Provide the (x, y) coordinate of the cell's center where the given text is located.  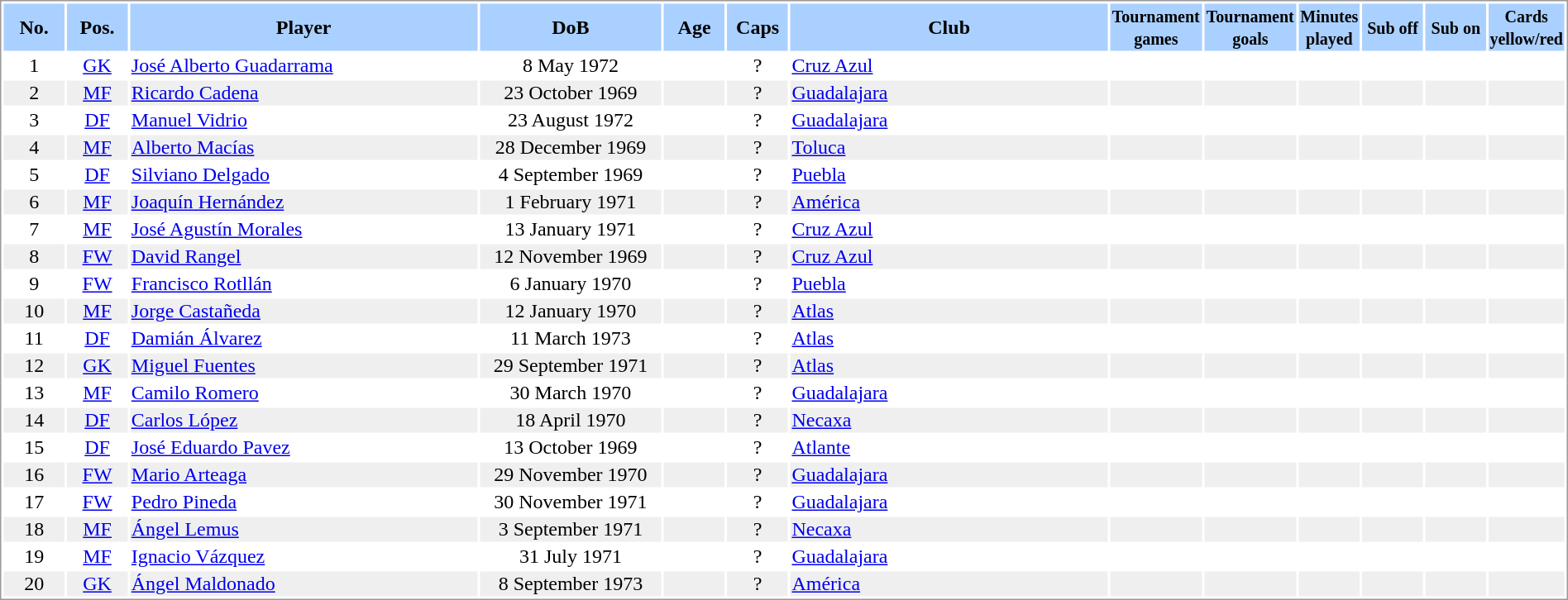
Manuel Vidrio (304, 120)
Club (949, 26)
6 (33, 202)
1 (33, 65)
Sub on (1456, 26)
3 September 1971 (571, 530)
8 September 1973 (571, 584)
11 (33, 338)
Minutesplayed (1329, 26)
5 (33, 174)
13 (33, 393)
31 July 1971 (571, 556)
Silviano Delgado (304, 174)
Ignacio Vázquez (304, 556)
18 April 1970 (571, 421)
4 (33, 148)
Atlante (949, 447)
DoB (571, 26)
12 (33, 366)
12 November 1969 (571, 257)
Jorge Castañeda (304, 312)
Player (304, 26)
6 January 1970 (571, 283)
Age (695, 26)
14 (33, 421)
28 December 1969 (571, 148)
18 (33, 530)
José Eduardo Pavez (304, 447)
No. (33, 26)
30 November 1971 (571, 502)
José Alberto Guadarrama (304, 65)
Ángel Lemus (304, 530)
9 (33, 283)
2 (33, 93)
19 (33, 556)
7 (33, 229)
Alberto Macías (304, 148)
Tournamentgames (1156, 26)
Miguel Fuentes (304, 366)
David Rangel (304, 257)
Francisco Rotllán (304, 283)
Camilo Romero (304, 393)
Cardsyellow/red (1527, 26)
Damián Álvarez (304, 338)
Toluca (949, 148)
16 (33, 475)
23 October 1969 (571, 93)
8 May 1972 (571, 65)
3 (33, 120)
Caps (758, 26)
23 August 1972 (571, 120)
Ángel Maldonado (304, 584)
Ricardo Cadena (304, 93)
12 January 1970 (571, 312)
4 September 1969 (571, 174)
Carlos López (304, 421)
Pos. (98, 26)
13 January 1971 (571, 229)
Pedro Pineda (304, 502)
29 September 1971 (571, 366)
1 February 1971 (571, 202)
29 November 1970 (571, 475)
8 (33, 257)
10 (33, 312)
José Agustín Morales (304, 229)
Tournamentgoals (1250, 26)
Joaquín Hernández (304, 202)
20 (33, 584)
17 (33, 502)
15 (33, 447)
Sub off (1393, 26)
13 October 1969 (571, 447)
11 March 1973 (571, 338)
30 March 1970 (571, 393)
Mario Arteaga (304, 475)
